Extract the [X, Y] coordinate from the center of the cell holding the provided text.  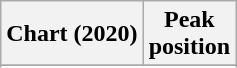
Peakposition [189, 34]
Chart (2020) [72, 34]
